Determine the (x, y) coordinate at the center of the cell enclosing the given text.  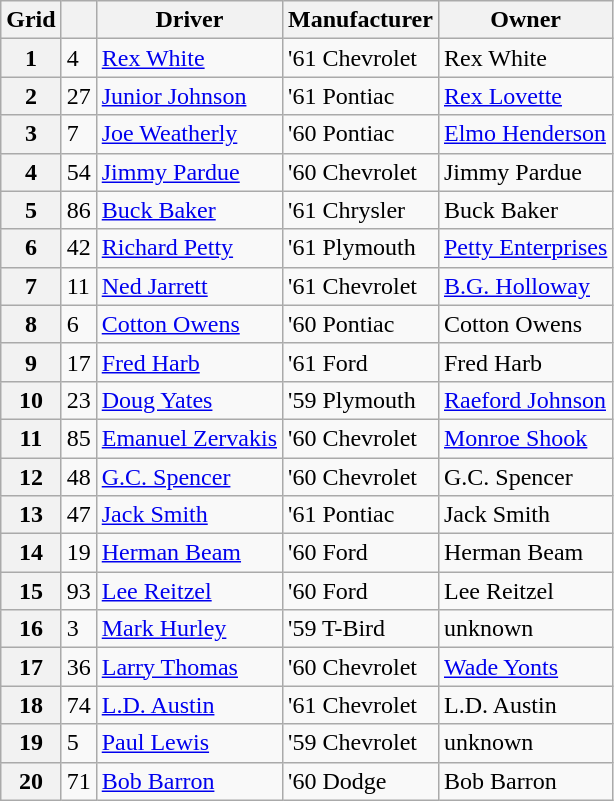
71 (78, 781)
86 (78, 210)
'59 T-Bird (361, 629)
Emanuel Zervakis (189, 438)
47 (78, 515)
Owner (525, 20)
'61 Plymouth (361, 248)
10 (31, 400)
16 (31, 629)
23 (78, 400)
9 (31, 362)
Raeford Johnson (525, 400)
93 (78, 591)
74 (78, 705)
14 (31, 553)
'60 Dodge (361, 781)
Richard Petty (189, 248)
Elmo Henderson (525, 134)
Doug Yates (189, 400)
Ned Jarrett (189, 286)
1 (31, 58)
20 (31, 781)
Wade Yonts (525, 667)
42 (78, 248)
48 (78, 477)
B.G. Holloway (525, 286)
8 (31, 324)
54 (78, 172)
'59 Chevrolet (361, 743)
'61 Chrysler (361, 210)
Manufacturer (361, 20)
27 (78, 96)
'59 Plymouth (361, 400)
12 (31, 477)
Mark Hurley (189, 629)
Petty Enterprises (525, 248)
Grid (31, 20)
15 (31, 591)
Joe Weatherly (189, 134)
13 (31, 515)
18 (31, 705)
'61 Ford (361, 362)
Paul Lewis (189, 743)
Junior Johnson (189, 96)
Driver (189, 20)
85 (78, 438)
Larry Thomas (189, 667)
36 (78, 667)
Rex Lovette (525, 96)
2 (31, 96)
Monroe Shook (525, 438)
